Capture the cell that displays the provided text and extract its [x, y] central coordinate. 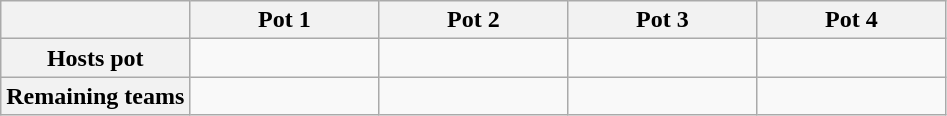
Pot 2 [474, 20]
Pot 4 [852, 20]
Remaining teams [96, 96]
Pot 1 [284, 20]
Pot 3 [662, 20]
Hosts pot [96, 58]
